Detect which cell encompasses the target text, then output its (X, Y) center coordinate. 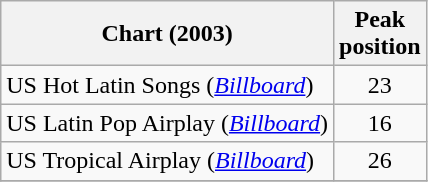
US Latin Pop Airplay (Billboard) (168, 123)
Peakposition (380, 34)
16 (380, 123)
26 (380, 161)
US Tropical Airplay (Billboard) (168, 161)
23 (380, 85)
Chart (2003) (168, 34)
US Hot Latin Songs (Billboard) (168, 85)
